Provide the [X, Y] coordinate of the cell's center where the given text is located.  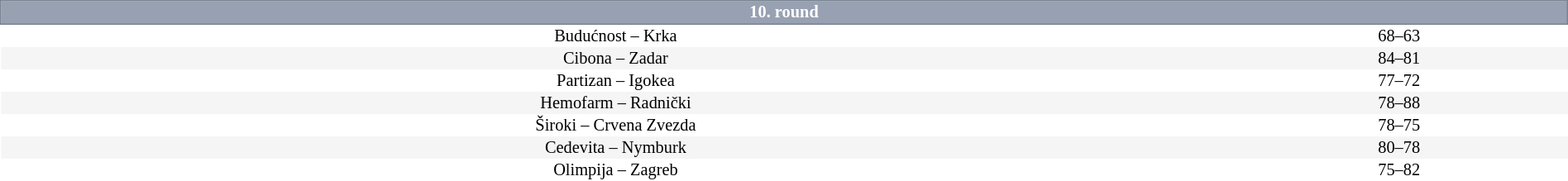
68–63 [1399, 36]
Budućnost – Krka [615, 36]
75–82 [1399, 170]
84–81 [1399, 58]
Hemofarm – Radnički [615, 102]
78–75 [1399, 126]
78–88 [1399, 102]
Olimpija – Zagreb [615, 170]
10. round [784, 12]
Široki – Crvena Zvezda [615, 126]
77–72 [1399, 81]
Partizan – Igokea [615, 81]
80–78 [1399, 147]
Cibona – Zadar [615, 58]
Cedevita – Nymburk [615, 147]
